Determine the (X, Y) coordinate at the center of the cell enclosing the given text.  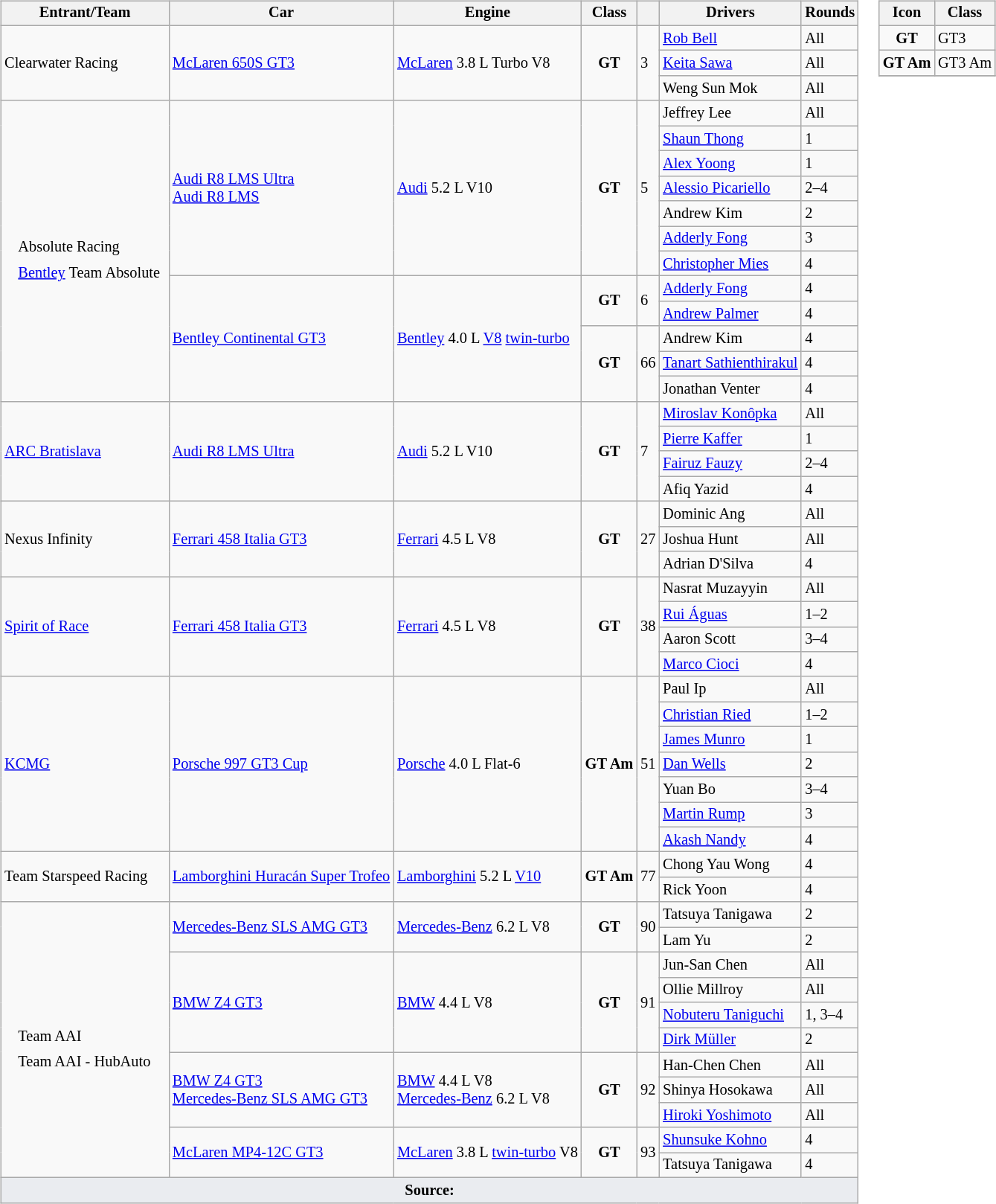
Dirk Müller (730, 1040)
Clearwater Racing (85, 63)
Engine (488, 13)
BMW 4.4 L V8 (488, 1003)
Joshua Hunt (730, 539)
Team AAI (84, 1036)
KCMG (85, 764)
Jonathan Venter (730, 388)
McLaren 650S GT3 (281, 63)
5 (648, 188)
Spirit of Race (85, 627)
GT3 (965, 38)
Fairuz Fauzy (730, 464)
Rounds (830, 13)
Bentley Team Absolute (89, 273)
McLaren 3.8 L twin-turbo V8 (488, 1152)
Jeffrey Lee (730, 113)
Rick Yoon (730, 890)
Dan Wells (730, 764)
Lam Yu (730, 940)
BMW Z4 GT3 Mercedes-Benz SLS AMG GT3 (281, 1089)
Rui Águas (730, 614)
Rob Bell (730, 38)
Christopher Mies (730, 263)
Nexus Infinity (85, 539)
Alessio Picariello (730, 188)
Paul Ip (730, 689)
Team AAI - HubAuto (84, 1062)
90 (648, 927)
Lamborghini Huracán Super Trofeo (281, 877)
Drivers (730, 13)
Team AAI Team AAI - HubAuto (85, 1040)
Marco Cioci (730, 665)
McLaren MP4-12C GT3 (281, 1152)
Nobuteru Taniguchi (730, 1015)
BMW 4.4 L V8 Mercedes-Benz 6.2 L V8 (488, 1089)
James Munro (730, 740)
Lamborghini 5.2 L V10 (488, 877)
Han-Chen Chen (730, 1065)
Absolute Racing Bentley Team Absolute (85, 251)
Entrant/Team (85, 13)
Yuan Bo (730, 790)
Bentley Continental GT3 (281, 339)
Hiroki Yoshimoto (730, 1115)
Pierre Kaffer (730, 439)
Icon (907, 13)
77 (648, 877)
1, 3–4 (830, 1015)
Dominic Ang (730, 514)
Adrian D'Silva (730, 564)
Tanart Sathienthirakul (730, 364)
Jun-San Chen (730, 965)
Andrew Palmer (730, 314)
Bentley 4.0 L V8 twin-turbo (488, 339)
7 (648, 451)
Keita Sawa (730, 63)
ARC Bratislava (85, 451)
92 (648, 1089)
BMW Z4 GT3 (281, 1003)
51 (648, 764)
Source: (430, 1190)
Shunsuke Kohno (730, 1140)
6 (648, 301)
Martin Rump (730, 815)
Shinya Hosokawa (730, 1090)
Mercedes-Benz 6.2 L V8 (488, 927)
Mercedes-Benz SLS AMG GT3 (281, 927)
Team Starspeed Racing (85, 877)
Nasrat Muzayyin (730, 589)
Audi R8 LMS Ultra Audi R8 LMS (281, 188)
Miroslav Konôpka (730, 414)
Porsche 4.0 L Flat-6 (488, 764)
Audi R8 LMS Ultra (281, 451)
Porsche 997 GT3 Cup (281, 764)
Christian Ried (730, 714)
McLaren 3.8 L Turbo V8 (488, 63)
Afiq Yazid (730, 489)
66 (648, 363)
38 (648, 627)
Absolute Racing (89, 247)
Alex Yoong (730, 164)
93 (648, 1152)
Ollie Millroy (730, 990)
Chong Yau Wong (730, 865)
Car (281, 13)
Weng Sun Mok (730, 89)
Akash Nandy (730, 839)
GT3 Am (965, 63)
27 (648, 539)
Aaron Scott (730, 639)
Shaun Thong (730, 138)
91 (648, 1003)
